Provide the (x, y) coordinate of the cell's center where the given text is located.  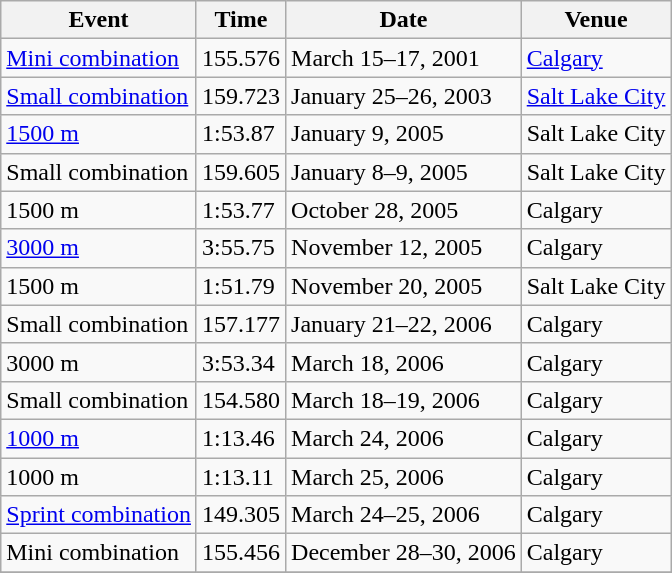
1:53.77 (240, 210)
155.576 (240, 58)
1:51.79 (240, 286)
March 24, 2006 (404, 438)
159.723 (240, 96)
1:13.11 (240, 477)
3:53.34 (240, 362)
Venue (596, 20)
1:13.46 (240, 438)
March 15–17, 2001 (404, 58)
January 8–9, 2005 (404, 172)
November 12, 2005 (404, 248)
March 24–25, 2006 (404, 515)
March 25, 2006 (404, 477)
157.177 (240, 324)
January 9, 2005 (404, 134)
1:53.87 (240, 134)
154.580 (240, 400)
149.305 (240, 515)
155.456 (240, 553)
Event (99, 20)
October 28, 2005 (404, 210)
Time (240, 20)
November 20, 2005 (404, 286)
Sprint combination (99, 515)
3:55.75 (240, 248)
March 18–19, 2006 (404, 400)
159.605 (240, 172)
December 28–30, 2006 (404, 553)
January 25–26, 2003 (404, 96)
January 21–22, 2006 (404, 324)
March 18, 2006 (404, 362)
Date (404, 20)
